Provide the [x, y] coordinate of the cell's center where the given text is located.  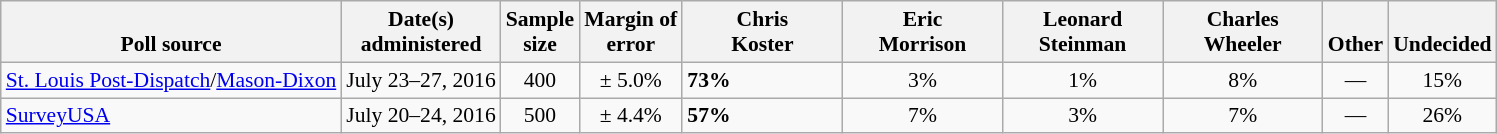
St. Louis Post-Dispatch/Mason-Dixon [172, 80]
Undecided [1442, 32]
EricMorrison [922, 32]
CharlesWheeler [1243, 32]
July 23–27, 2016 [420, 80]
15% [1442, 80]
Poll source [172, 32]
26% [1442, 116]
500 [540, 116]
Other [1356, 32]
Samplesize [540, 32]
SurveyUSA [172, 116]
73% [762, 80]
LeonardSteinman [1083, 32]
Date(s)administered [420, 32]
1% [1083, 80]
July 20–24, 2016 [420, 116]
Margin oferror [630, 32]
400 [540, 80]
8% [1243, 80]
ChrisKoster [762, 32]
57% [762, 116]
± 5.0% [630, 80]
± 4.4% [630, 116]
